Return the (X, Y) coordinate for the center point of the cell that contains the specified text.  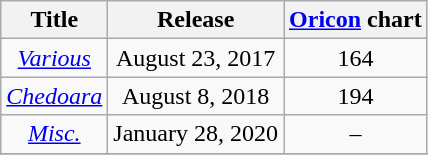
194 (356, 96)
Title (54, 20)
Various (54, 58)
August 23, 2017 (196, 58)
– (356, 134)
Chedoara (54, 96)
Release (196, 20)
Oricon chart (356, 20)
January 28, 2020 (196, 134)
August 8, 2018 (196, 96)
164 (356, 58)
Misc. (54, 134)
